Provide the [X, Y] coordinate of the cell's center where the given text is located.  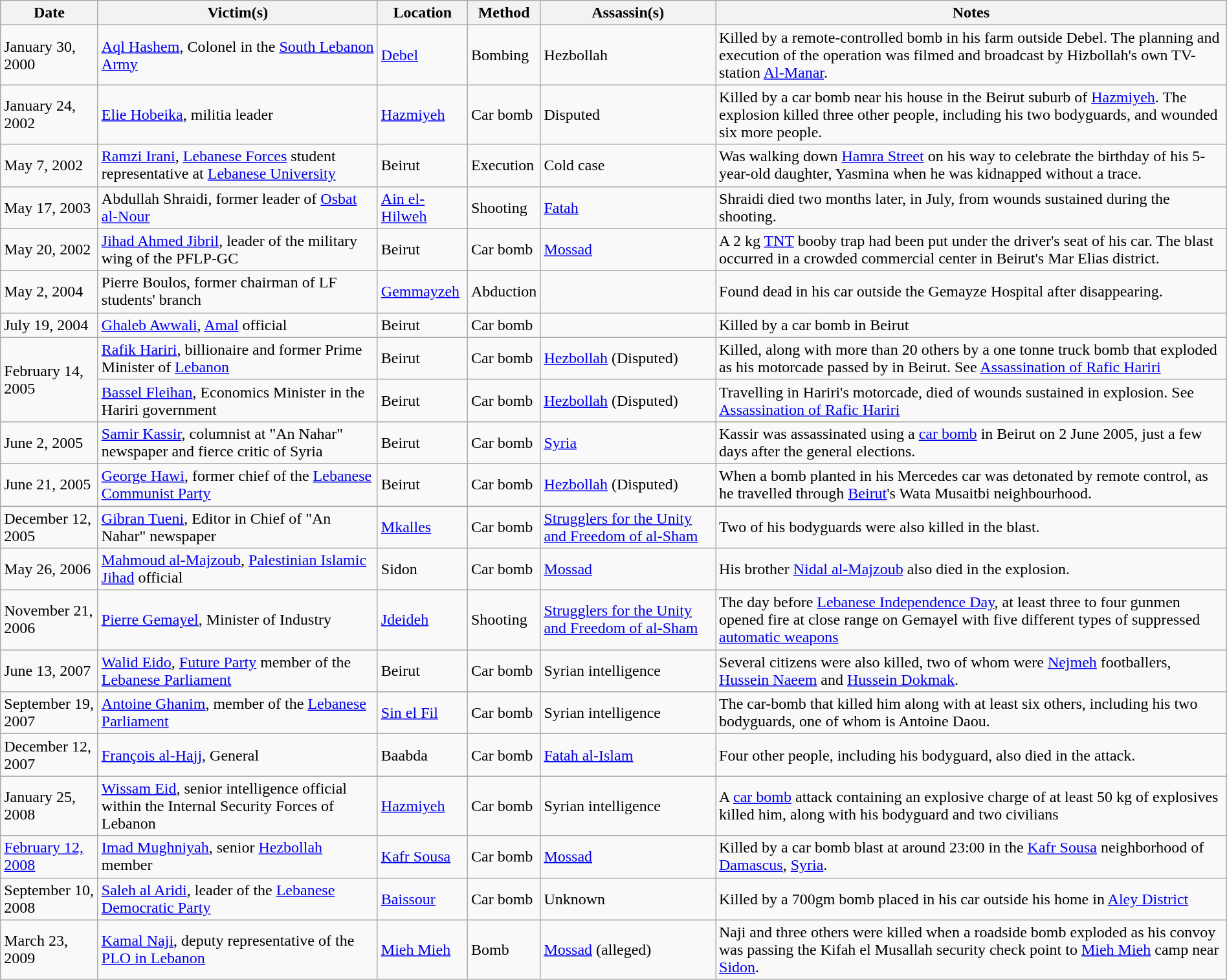
Bomb [503, 950]
Jihad Ahmed Jibril, leader of the military wing of the PFLP-GC [238, 250]
Gemmayzeh [422, 291]
Method [503, 13]
June 21, 2005 [49, 484]
Kafr Sousa [422, 857]
A car bomb attack containing an explosive charge of at least 50 kg of explosives killed him, along with his bodyguard and two civilians [971, 806]
Antoine Ghanim, member of the Lebanese Parliament [238, 713]
May 17, 2003 [49, 207]
Sin el Fil [422, 713]
Bassel Fleihan, Economics Minister in the Hariri government [238, 400]
Killed by a 700gm bomb placed in his car outside his home in Aley District [971, 898]
Jdeideh [422, 620]
Gibran Tueni, Editor in Chief of "An Nahar" newspaper [238, 527]
Travelling in Hariri's motorcade, died of wounds sustained in explosion. See Assassination of Rafic Hariri [971, 400]
Date [49, 13]
Mkalles [422, 527]
Ain el-Hilweh [422, 207]
Location [422, 13]
January 25, 2008 [49, 806]
Syria [628, 443]
Ramzi Irani, Lebanese Forces student representative at Lebanese University [238, 166]
Ghaleb Awwali, Amal official [238, 325]
June 2, 2005 [49, 443]
September 10, 2008 [49, 898]
Baabda [422, 755]
Kassir was assassinated using a car bomb in Beirut on 2 June 2005, just a few days after the general elections. [971, 443]
Abduction [503, 291]
Saleh al Aridi, leader of the Lebanese Democratic Party [238, 898]
January 30, 2000 [49, 55]
Aql Hashem, Colonel in the South Lebanon Army [238, 55]
Was walking down Hamra Street on his way to celebrate the birthday of his 5-year-old daughter, Yasmina when he was kidnapped without a trace. [971, 166]
Debel [422, 55]
Cold case [628, 166]
Wissam Eid, senior intelligence official within the Internal Security Forces of Lebanon [238, 806]
Killed by a car bomb blast at around 23:00 in the Kafr Sousa neighborhood of Damascus, Syria. [971, 857]
François al-Hajj, General [238, 755]
Four other people, including his bodyguard, also died in the attack. [971, 755]
Elie Hobeika, militia leader [238, 115]
May 2, 2004 [49, 291]
February 14, 2005 [49, 379]
Abdullah Shraidi, former leader of Osbat al-Nour [238, 207]
May 7, 2002 [49, 166]
Mahmoud al-Majzoub, Palestinian Islamic Jihad official [238, 570]
May 20, 2002 [49, 250]
Notes [971, 13]
The car-bomb that killed him along with at least six others, including his two bodyguards, one of whom is Antoine Daou. [971, 713]
Several citizens were also killed, two of whom were Nejmeh footballers, Hussein Naeem and Hussein Dokmak. [971, 671]
His brother Nidal al-Majzoub also died in the explosion. [971, 570]
Disputed [628, 115]
March 23, 2009 [49, 950]
When a bomb planted in his Mercedes car was detonated by remote control, as he travelled through Beirut's Wata Musaitbi neighbourhood. [971, 484]
Bombing [503, 55]
May 26, 2006 [49, 570]
Mossad (alleged) [628, 950]
September 19, 2007 [49, 713]
Walid Eido, Future Party member of the Lebanese Parliament [238, 671]
Samir Kassir, columnist at "An Nahar" newspaper and fierce critic of Syria [238, 443]
June 13, 2007 [49, 671]
Found dead in his car outside the Gemayze Hospital after disappearing. [971, 291]
November 21, 2006 [49, 620]
December 12, 2005 [49, 527]
Execution [503, 166]
Rafik Hariri, billionaire and former Prime Minister of Lebanon [238, 359]
Pierre Gemayel, Minister of Industry [238, 620]
July 19, 2004 [49, 325]
Victim(s) [238, 13]
Mieh Mieh [422, 950]
Unknown [628, 898]
Baissour [422, 898]
Killed by a car bomb in Beirut [971, 325]
Shraidi died two months later, in July, from wounds sustained during the shooting. [971, 207]
George Hawi, former chief of the Lebanese Communist Party [238, 484]
Assassin(s) [628, 13]
Sidon [422, 570]
Kamal Naji, deputy representative of the PLO in Lebanon [238, 950]
Fatah al-Islam [628, 755]
February 12, 2008 [49, 857]
December 12, 2007 [49, 755]
Imad Mughniyah, senior Hezbollah member [238, 857]
Fatah [628, 207]
Hezbollah [628, 55]
Two of his bodyguards were also killed in the blast. [971, 527]
January 24, 2002 [49, 115]
Pierre Boulos, former chairman of LF students' branch [238, 291]
